Output the (X, Y) coordinate of the center of the cell containing the given text.  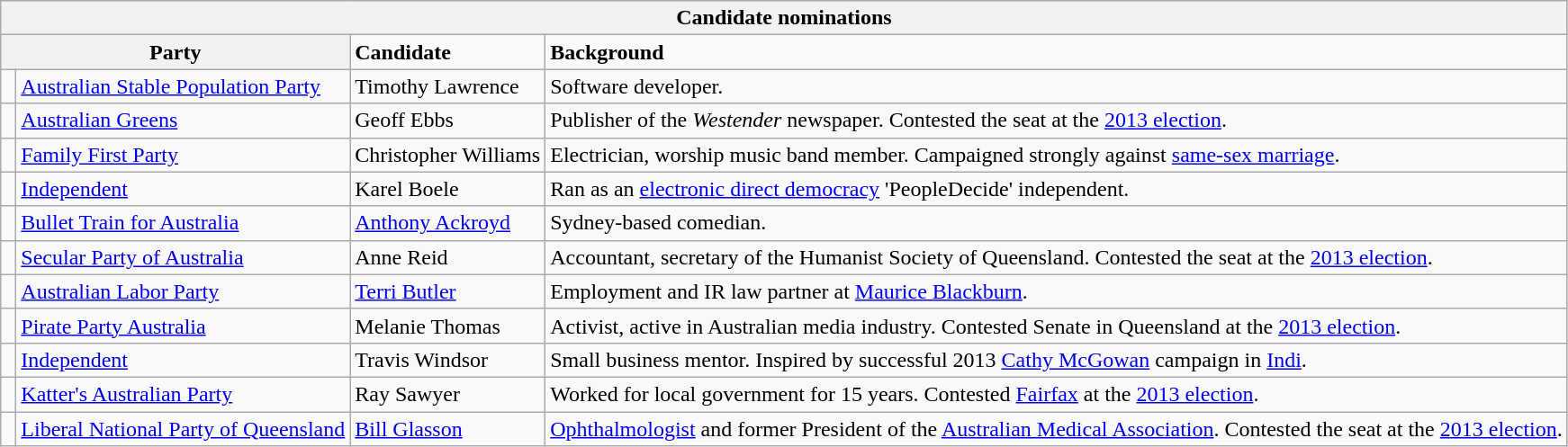
Timothy Lawrence (448, 86)
Ophthalmologist and former President of the Australian Medical Association. Contested the seat at the 2013 election. (1057, 429)
Sydney-based comedian. (1057, 223)
Party (176, 52)
Bill Glasson (448, 429)
Publisher of the Westender newspaper. Contested the seat at the 2013 election. (1057, 121)
Ray Sawyer (448, 394)
Anthony Ackroyd (448, 223)
Melanie Thomas (448, 326)
Pirate Party Australia (184, 326)
Activist, active in Australian media industry. Contested Senate in Queensland at the 2013 election. (1057, 326)
Karel Boele (448, 189)
Travis Windsor (448, 360)
Small business mentor. Inspired by successful 2013 Cathy McGowan campaign in Indi. (1057, 360)
Australian Stable Population Party (184, 86)
Anne Reid (448, 257)
Ran as an electronic direct democracy 'PeopleDecide' independent. (1057, 189)
Accountant, secretary of the Humanist Society of Queensland. Contested the seat at the 2013 election. (1057, 257)
Terri Butler (448, 291)
Katter's Australian Party (184, 394)
Family First Party (184, 155)
Geoff Ebbs (448, 121)
Worked for local government for 15 years. Contested Fairfax at the 2013 election. (1057, 394)
Candidate nominations (784, 18)
Candidate (448, 52)
Australian Greens (184, 121)
Secular Party of Australia (184, 257)
Australian Labor Party (184, 291)
Christopher Williams (448, 155)
Employment and IR law partner at Maurice Blackburn. (1057, 291)
Liberal National Party of Queensland (184, 429)
Software developer. (1057, 86)
Background (1057, 52)
Bullet Train for Australia (184, 223)
Electrician, worship music band member. Campaigned strongly against same-sex marriage. (1057, 155)
